From the cell containing the given text, extract its center point as [x, y] coordinate. 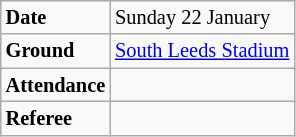
Date [56, 17]
South Leeds Stadium [202, 51]
Ground [56, 51]
Sunday 22 January [202, 17]
Attendance [56, 85]
Referee [56, 118]
